From the cell containing the given text, extract its center point as (X, Y) coordinate. 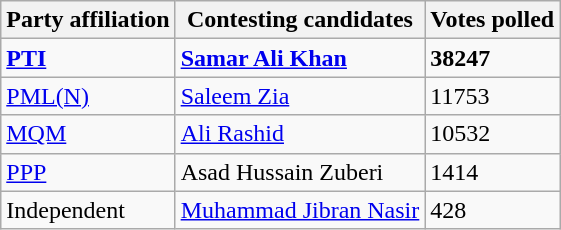
Contesting candidates (300, 20)
428 (492, 210)
Votes polled (492, 20)
Samar Ali Khan (300, 58)
11753 (492, 96)
Ali Rashid (300, 134)
1414 (492, 172)
Muhammad Jibran Nasir (300, 210)
Independent (88, 210)
Saleem Zia (300, 96)
MQM (88, 134)
PPP (88, 172)
Party affiliation (88, 20)
38247 (492, 58)
Asad Hussain Zuberi (300, 172)
10532 (492, 134)
PML(N) (88, 96)
PTI (88, 58)
